From the cell containing the given text, extract its center point as [x, y] coordinate. 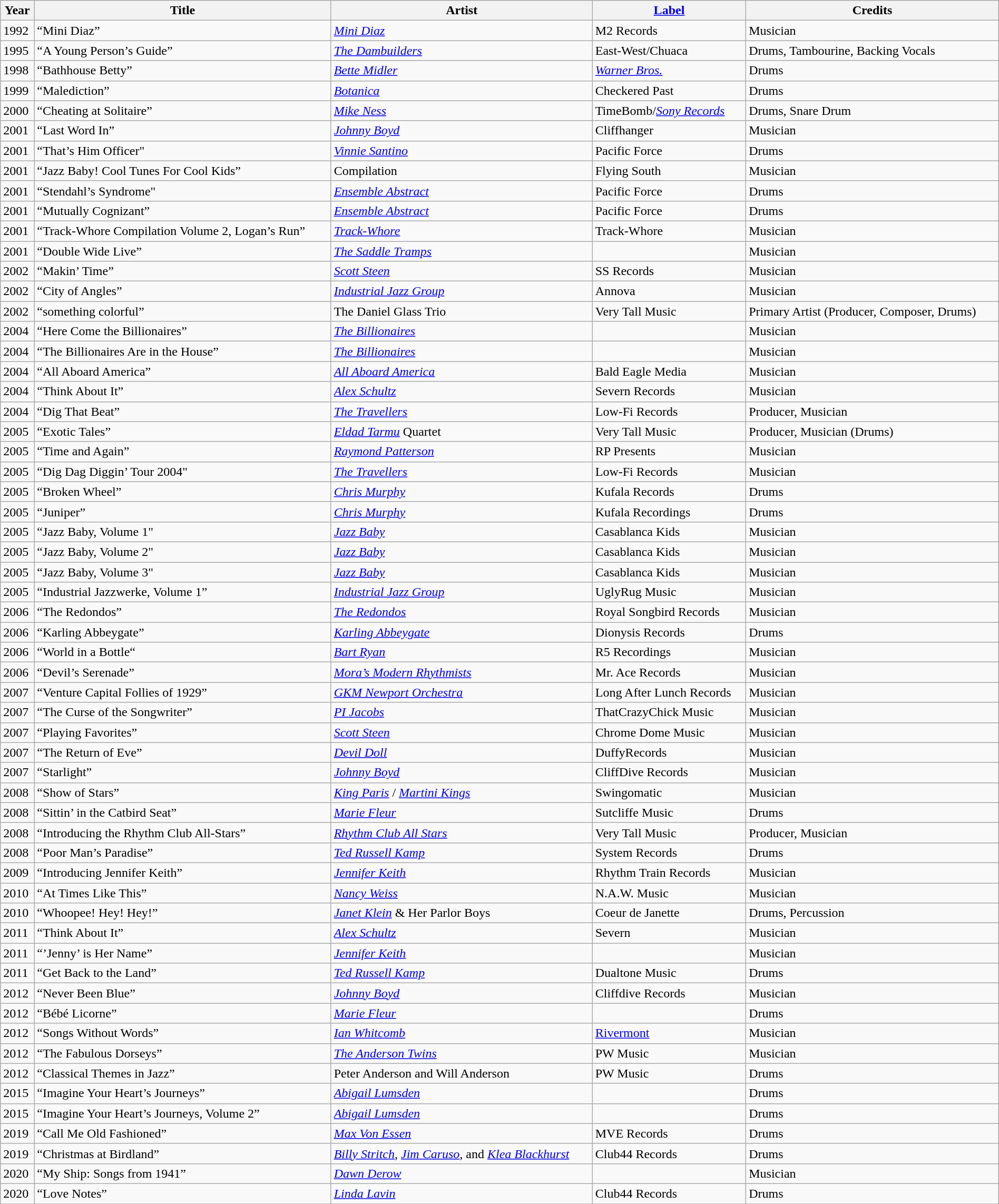
Artist [462, 11]
Bart Ryan [462, 652]
“Karling Abbeygate” [182, 632]
“Playing Favorites” [182, 732]
1995 [17, 51]
“That’s Him Officer" [182, 151]
Royal Songbird Records [669, 612]
Mike Ness [462, 111]
“Mini Diaz” [182, 31]
“Love Notes” [182, 1193]
“Poor Man’s Paradise” [182, 853]
Rhythm Club All Stars [462, 833]
PI Jacobs [462, 712]
Severn [669, 933]
Eldad Tarmu Quartet [462, 432]
Bald Eagle Media [669, 371]
Chrome Dome Music [669, 732]
Year [17, 11]
Primary Artist (Producer, Composer, Drums) [873, 311]
“World in a Bottle“ [182, 652]
Long After Lunch Records [669, 692]
Rivermont [669, 1033]
“A Young Person’s Guide” [182, 51]
King Paris / Martini Kings [462, 792]
“Here Come the Billionaires” [182, 331]
“The Fabulous Dorseys” [182, 1053]
DuffyRecords [669, 752]
“The Billionaires Are in the House” [182, 351]
Cliffdive Records [669, 993]
“Dig That Beat” [182, 412]
Max Von Essen [462, 1133]
“Introducing the Rhythm Club All-Stars” [182, 833]
ThatCrazyChick Music [669, 712]
MVE Records [669, 1133]
CliffDive Records [669, 772]
“Whoopee! Hey! Hey!” [182, 913]
“The Redondos” [182, 612]
Linda Lavin [462, 1193]
N.A.W. Music [669, 893]
The Anderson Twins [462, 1053]
1992 [17, 31]
Flying South [669, 171]
“Juniper” [182, 512]
Bette Midler [462, 71]
“something colorful” [182, 311]
The Redondos [462, 612]
East-West/Chuaca [669, 51]
Peter Anderson and Will Anderson [462, 1073]
“My Ship: Songs from 1941” [182, 1173]
“At Times Like This” [182, 893]
“Jazz Baby, Volume 1" [182, 532]
Raymond Patterson [462, 452]
Ian Whitcomb [462, 1033]
Billy Stritch, Jim Caruso, and Klea Blackhurst [462, 1153]
Dionysis Records [669, 632]
Rhythm Train Records [669, 873]
UglyRug Music [669, 592]
“Makin’ Time” [182, 271]
Dualtone Music [669, 973]
2009 [17, 873]
“Starlight” [182, 772]
Annova [669, 291]
GKM Newport Orchestra [462, 692]
“Jazz Baby, Volume 3" [182, 572]
“The Return of Eve” [182, 752]
“Track-Whore Compilation Volume 2, Logan’s Run” [182, 231]
Vinnie Santino [462, 151]
Nancy Weiss [462, 893]
“Mutually Cognizant” [182, 211]
The Dambuilders [462, 51]
“Never Been Blue” [182, 993]
Credits [873, 11]
Mr. Ace Records [669, 672]
System Records [669, 853]
“Venture Capital Follies of 1929” [182, 692]
Coeur de Janette [669, 913]
“Show of Stars” [182, 792]
“Broken Wheel” [182, 492]
“Get Back to the Land” [182, 973]
“Cheating at Solitaire” [182, 111]
Karling Abbeygate [462, 632]
“Sittin’ in the Catbird Seat” [182, 813]
Botanica [462, 91]
Severn Records [669, 391]
Sutcliffe Music [669, 813]
“Imagine Your Heart’s Journeys, Volume 2” [182, 1113]
“Imagine Your Heart’s Journeys” [182, 1093]
1998 [17, 71]
“Bathhouse Betty” [182, 71]
Drums, Snare Drum [873, 111]
Checkered Past [669, 91]
“Devil’s Serenade” [182, 672]
Dawn Derow [462, 1173]
“Introducing Jennifer Keith” [182, 873]
“Exotic Tales” [182, 432]
“The Curse of the Songwriter” [182, 712]
Drums, Tambourine, Backing Vocals [873, 51]
“’Jenny’ is Her Name” [182, 953]
Swingomatic [669, 792]
“Malediction” [182, 91]
“Jazz Baby! Cool Tunes For Cool Kids” [182, 171]
M2 Records [669, 31]
“Last Word In” [182, 131]
Warner Bros. [669, 71]
Devil Doll [462, 752]
Mini Diaz [462, 31]
“Bébé Licorne” [182, 1013]
The Daniel Glass Trio [462, 311]
All Aboard America [462, 371]
Drums, Percussion [873, 913]
“Industrial Jazzwerke, Volume 1” [182, 592]
Janet Klein & Her Parlor Boys [462, 913]
Mora’s Modern Rhythmists [462, 672]
“Songs Without Words” [182, 1033]
“Classical Themes in Jazz” [182, 1073]
TimeBomb/Sony Records [669, 111]
R5 Recordings [669, 652]
Title [182, 11]
Producer, Musician (Drums) [873, 432]
Compilation [462, 171]
“Double Wide Live” [182, 251]
Kufala Recordings [669, 512]
Cliffhanger [669, 131]
SS Records [669, 271]
“City of Angles” [182, 291]
“Jazz Baby, Volume 2" [182, 552]
The Saddle Tramps [462, 251]
“All Aboard America” [182, 371]
2000 [17, 111]
“Call Me Old Fashioned” [182, 1133]
RP Presents [669, 452]
“Dig Dag Diggin’ Tour 2004" [182, 472]
“Stendahl’s Syndrome" [182, 191]
“Time and Again” [182, 452]
Kufala Records [669, 492]
“Christmas at Birdland” [182, 1153]
Label [669, 11]
1999 [17, 91]
